Search for the cell housing the specified text and yield its (x, y) center coordinate. 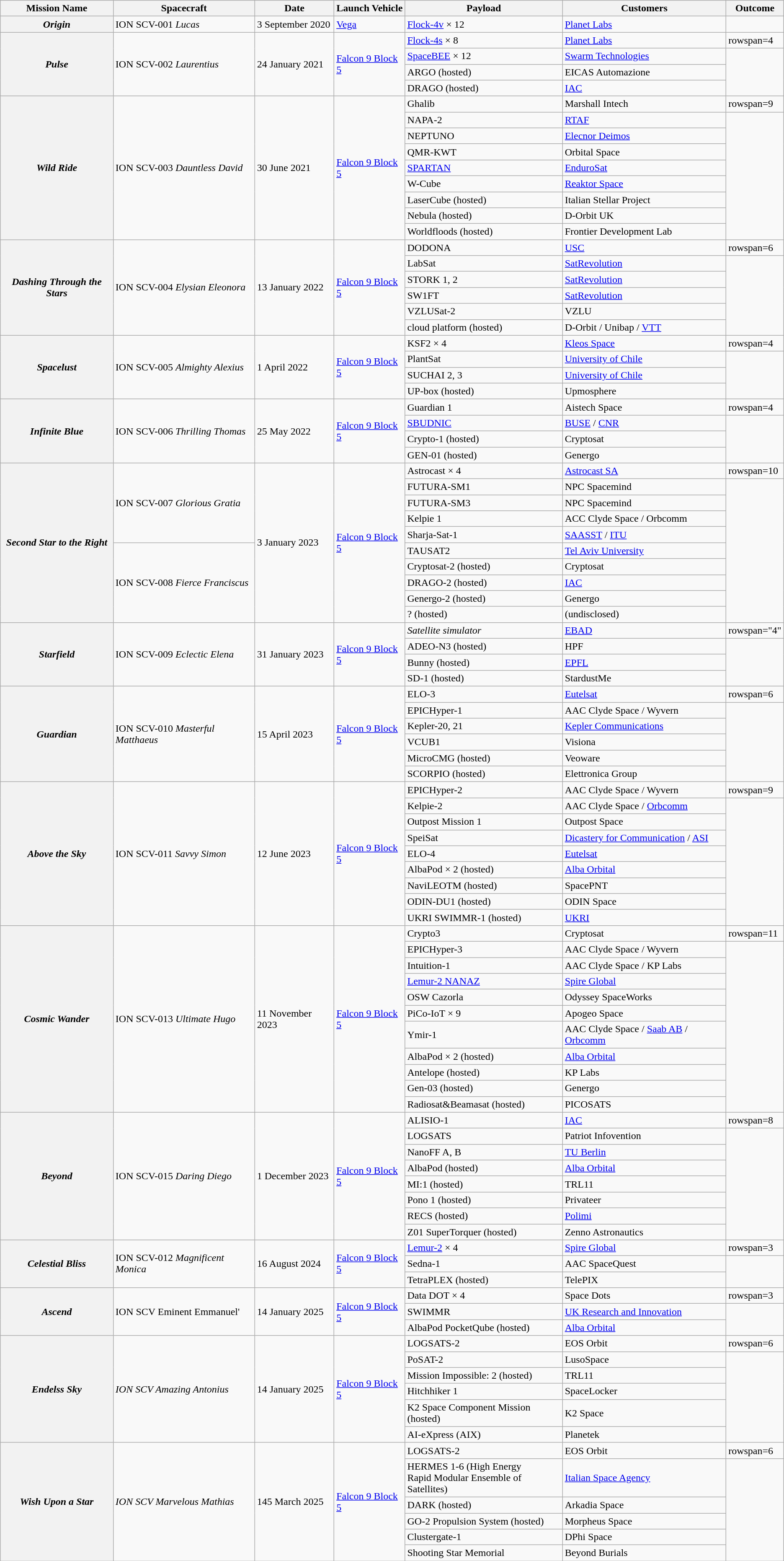
PICOSATS (644, 1104)
13 January 2022 (294, 287)
USC (644, 248)
cloud platform (hosted) (484, 327)
Wish Upon a Star (57, 1501)
TU Berlin (644, 1152)
ION SCV-010 Masterful Matthaeus (184, 734)
Vega (369, 24)
HERMES 1-6 (High EnergyRapid Modular Ensemble of Satellites) (484, 1478)
LusoSpace (644, 1359)
Origin (57, 24)
145 March 2025 (294, 1501)
K2 Space (644, 1413)
Wild Ride (57, 168)
MicroCMG (hosted) (484, 758)
ION SCV-001 Lucas (184, 24)
ION SCV-003 Dauntless David (184, 168)
Starfield (57, 654)
Sharja-Sat-1 (484, 535)
Kepler-20, 21 (484, 726)
Nebula (hosted) (484, 216)
Dashing Through the Stars (57, 287)
Clustergate-1 (484, 1537)
Zenno Astronautics (644, 1232)
(undisclosed) (644, 614)
Shooting Star Memorial (484, 1553)
Infinite Blue (57, 431)
Data DOT × 4 (484, 1296)
Beyond Burials (644, 1553)
11 November 2023 (294, 1019)
Space Dots (644, 1296)
Launch Vehicle (369, 8)
rowspan=8 (755, 1120)
Worldfloods (hosted) (484, 232)
PiCo-IoT × 9 (484, 1013)
Gen-03 (hosted) (484, 1088)
GEN-01 (hosted) (484, 455)
3 January 2023 (294, 543)
Outpost Mission 1 (484, 822)
UKRI SWIMMR-1 (hosted) (484, 917)
ELO-4 (484, 854)
VCUB1 (484, 742)
Antelope (hosted) (484, 1072)
Reaktor Space (644, 184)
Kelpie 1 (484, 519)
Beyond (57, 1176)
GO-2 Propulsion System (hosted) (484, 1521)
25 May 2022 (294, 431)
D-Orbit UK (644, 216)
UK Research and Innovation (644, 1312)
Hitchhiker 1 (484, 1391)
PlantSat (484, 359)
SBUDNIC (484, 423)
24 January 2021 (294, 64)
DRAGO-2 (hosted) (484, 582)
Celestial Bliss (57, 1264)
Payload (484, 8)
QMR-KWT (484, 152)
PoSAT-2 (484, 1359)
Spacelust (57, 367)
Crypto-1 (hosted) (484, 439)
SWIMMR (484, 1312)
ACC Clyde Space / Orbcomm (644, 519)
Endelss Sky (57, 1389)
1 April 2022 (294, 367)
Kelpie-2 (484, 806)
SCORPIO (hosted) (484, 774)
Patriot Infovention (644, 1136)
EPICHyper-2 (484, 790)
Intuition-1 (484, 965)
SpaceLocker (644, 1391)
Cosmic Wander (57, 1019)
Swarm Technologies (644, 56)
Visiona (644, 742)
Odyssey SpaceWorks (644, 997)
ION SCV-007 Glorious Gratia (184, 503)
Frontier Development Lab (644, 232)
EBAD (644, 630)
Date (294, 8)
Dicastery for Communication / ASI (644, 838)
MI:1 (hosted) (484, 1184)
DRAGO (hosted) (484, 88)
TelePIX (644, 1280)
Elettronica Group (644, 774)
Kepler Communications (644, 726)
SW1FT (484, 295)
SpaceBEE × 12 (484, 56)
SpeiSat (484, 838)
Pulse (57, 64)
Privateer (644, 1200)
DARK (hosted) (484, 1505)
VZLU (644, 311)
3 September 2020 (294, 24)
Outcome (755, 8)
DPhi Space (644, 1537)
RTAF (644, 120)
rowspan=11 (755, 933)
16 August 2024 (294, 1264)
30 June 2021 (294, 168)
Mission Name (57, 8)
Radiosat&Beamasat (hosted) (484, 1104)
ION SCV Eminent Emmanuel' (184, 1312)
Flock-4v × 12 (484, 24)
NaviLEOTM (hosted) (484, 885)
Kleos Space (644, 343)
Apogeo Space (644, 1013)
Italian Space Agency (644, 1478)
StardustMe (644, 678)
ION SCV-013 Ultimate Hugo (184, 1019)
NAPA-2 (484, 120)
Sedna-1 (484, 1264)
ION SCV Amazing Antonius (184, 1389)
ARGO (hosted) (484, 72)
Aistech Space (644, 407)
SUCHAI 2, 3 (484, 375)
SAASST / ITU (644, 535)
KP Labs (644, 1072)
ELO-3 (484, 694)
Italian Stellar Project (644, 200)
Upmosphere (644, 391)
HPF (644, 646)
VZLUSat-2 (484, 311)
Customers (644, 8)
EPICHyper-3 (484, 949)
rowspan="4" (755, 630)
EICAS Automazione (644, 72)
NEPTUNO (484, 136)
Guardian 1 (484, 407)
Veoware (644, 758)
Mission Impossible: 2 (hosted) (484, 1375)
NanoFF A, B (484, 1152)
Arkadia Space (644, 1505)
Lemur-2 NANAZ (484, 981)
AAC SpaceQuest (644, 1264)
LabSat (484, 264)
Tel Aviv University (644, 551)
D-Orbit / Unibap / VTT (644, 327)
Second Star to the Right (57, 543)
12 June 2023 (294, 854)
UKRI (644, 917)
1 December 2023 (294, 1176)
Ymir-1 (484, 1035)
EPFL (644, 662)
ION SCV-004 Elysian Eleonora (184, 287)
AlbaPod (hosted) (484, 1168)
ODIN Space (644, 901)
ION SCV-008 Fierce Franciscus (184, 582)
STORK 1, 2 (484, 280)
ION SCV Marvelous Mathias (184, 1501)
ION SCV-006 Thrilling Thomas (184, 431)
LaserCube (hosted) (484, 200)
Morpheus Space (644, 1521)
Cryptosat-2 (hosted) (484, 567)
ION SCV-015 Daring Diego (184, 1176)
SPARTAN (484, 168)
Elecnor Deimos (644, 136)
Orbital Space (644, 152)
ION SCV-002 Laurentius (184, 64)
SD-1 (hosted) (484, 678)
AAC Clyde Space / Saab AB / Orbcomm (644, 1035)
Ascend (57, 1312)
Polimi (644, 1216)
FUTURA-SM1 (484, 487)
Above the Sky (57, 854)
rowspan=10 (755, 471)
AlbaPod PocketQube (hosted) (484, 1328)
LOGSATS (484, 1136)
ION SCV-012 Magnificent Monica (184, 1264)
ODIN-DU1 (hosted) (484, 901)
OSW Cazorla (484, 997)
? (hosted) (484, 614)
ION SCV-005 Almighty Alexius (184, 367)
Genergo-2 (hosted) (484, 598)
RECS (hosted) (484, 1216)
Astrocast × 4 (484, 471)
Lemur-2 × 4 (484, 1248)
UP-box (hosted) (484, 391)
ALISIO-1 (484, 1120)
Guardian (57, 734)
TAUSAT2 (484, 551)
K2 Space Component Mission (hosted) (484, 1413)
ION SCV-009 Eclectic Elena (184, 654)
15 April 2023 (294, 734)
Crypto3 (484, 933)
Marshall Intech (644, 104)
Astrocast SA (644, 471)
Ghalib (484, 104)
AAC Clyde Space / Orbcomm (644, 806)
Planetek (644, 1434)
SpacePNT (644, 885)
31 January 2023 (294, 654)
Spacecraft (184, 8)
Satellite simulator (484, 630)
Outpost Space (644, 822)
BUSE / CNR (644, 423)
TetraPLEX (hosted) (484, 1280)
ION SCV-011 Savvy Simon (184, 854)
EnduroSat (644, 168)
Pono 1 (hosted) (484, 1200)
FUTURA-SM3 (484, 503)
ADEO-N3 (hosted) (484, 646)
EPICHyper-1 (484, 710)
Bunny (hosted) (484, 662)
DODONA (484, 248)
KSF2 × 4 (484, 343)
W-Cube (484, 184)
AI-eXpress (AIX) (484, 1434)
Z01 SuperTorquer (hosted) (484, 1232)
Flock-4s × 8 (484, 40)
AAC Clyde Space / KP Labs (644, 965)
